Scan for the cell matching the given text and deliver its [x, y] coordinate at center. 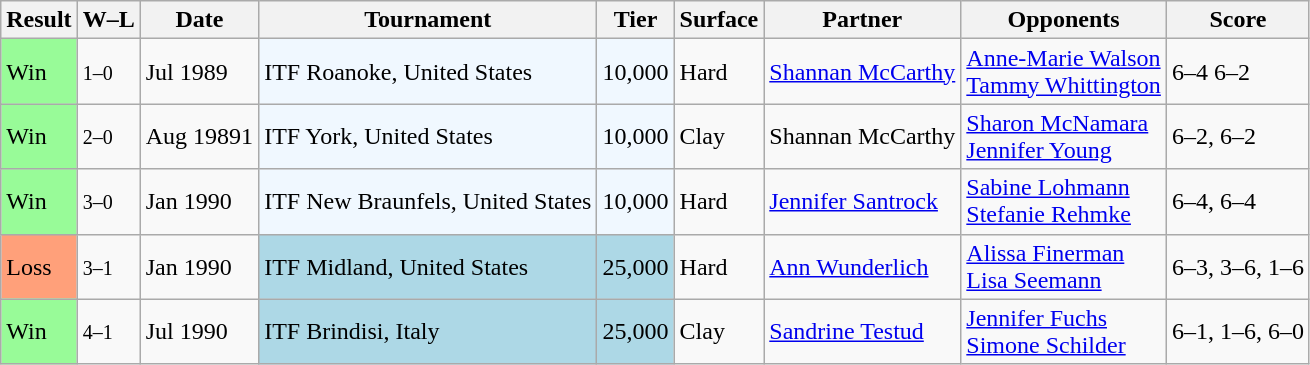
Aug 19891 [199, 136]
1–0 [108, 72]
3–1 [108, 266]
6–4, 6–4 [1238, 202]
Sandrine Testud [862, 332]
6–1, 1–6, 6–0 [1238, 332]
Ann Wunderlich [862, 266]
Partner [862, 20]
Jennifer Santrock [862, 202]
6–4 6–2 [1238, 72]
Opponents [1064, 20]
Jul 1990 [199, 332]
Sharon McNamara Jennifer Young [1064, 136]
6–2, 6–2 [1238, 136]
ITF Brindisi, Italy [428, 332]
2–0 [108, 136]
Result [39, 20]
Sabine Lohmann Stefanie Rehmke [1064, 202]
Alissa Finerman Lisa Seemann [1064, 266]
ITF New Braunfels, United States [428, 202]
ITF York, United States [428, 136]
Anne-Marie Walson Tammy Whittington [1064, 72]
W–L [108, 20]
Loss [39, 266]
ITF Roanoke, United States [428, 72]
Date [199, 20]
4–1 [108, 332]
Jul 1989 [199, 72]
3–0 [108, 202]
Jennifer Fuchs Simone Schilder [1064, 332]
Tournament [428, 20]
6–3, 3–6, 1–6 [1238, 266]
Tier [636, 20]
ITF Midland, United States [428, 266]
Surface [719, 20]
Score [1238, 20]
